Identify which cell holds the provided text, then report its [x, y] central coordinate. 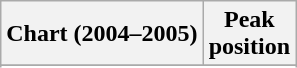
Chart (2004–2005) [102, 34]
Peakposition [249, 34]
